Identify which cell holds the provided text, then report its (X, Y) central coordinate. 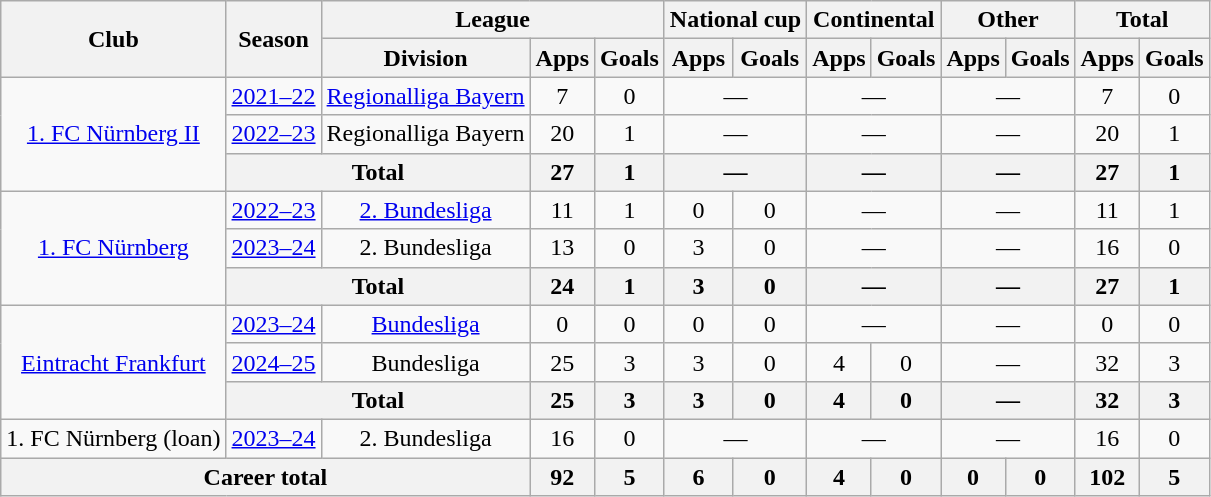
Division (426, 58)
League (492, 20)
Other (1008, 20)
6 (698, 477)
92 (562, 477)
13 (562, 248)
Season (274, 39)
Continental (874, 20)
Club (114, 39)
1. FC Nürnberg (114, 248)
Career total (266, 477)
National cup (735, 20)
102 (1107, 477)
Eintracht Frankfurt (114, 362)
2021–22 (274, 96)
24 (562, 286)
1. FC Nürnberg II (114, 134)
2024–25 (274, 362)
1. FC Nürnberg (loan) (114, 438)
